From the cell containing the given text, extract its center point as (x, y) coordinate. 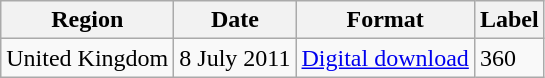
Region (88, 20)
United Kingdom (88, 58)
Digital download (385, 58)
8 July 2011 (235, 58)
Format (385, 20)
360 (509, 58)
Date (235, 20)
Label (509, 20)
